Detect which cell encompasses the target text, then output its (X, Y) center coordinate. 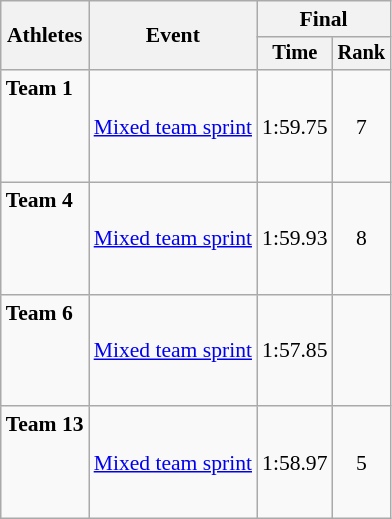
Athletes (45, 36)
Time (294, 54)
1:59.75 (294, 126)
Final (324, 19)
5 (362, 463)
Event (173, 36)
8 (362, 239)
1:59.93 (294, 239)
7 (362, 126)
Team 4 (45, 239)
1:57.85 (294, 351)
Team 6 (45, 351)
Team 13 (45, 463)
Team 1 (45, 126)
Rank (362, 54)
1:58.97 (294, 463)
